Return the (X, Y) coordinate for the center point of the cell that contains the specified text.  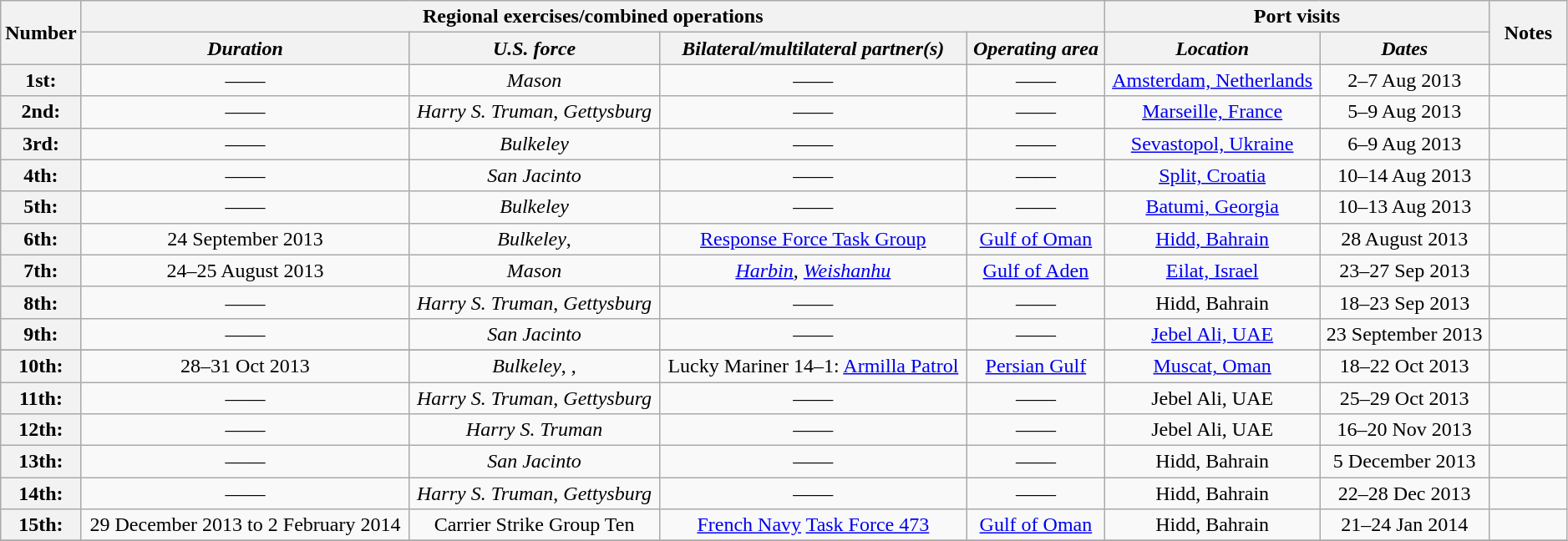
16–20 Nov 2013 (1405, 430)
Dates (1405, 48)
2nd: (41, 112)
Response Force Task Group (813, 239)
29 December 2013 to 2 February 2014 (246, 525)
11th: (41, 398)
18–23 Sep 2013 (1405, 302)
Carrier Strike Group Ten (535, 525)
Amsterdam, Netherlands (1211, 80)
5 December 2013 (1405, 462)
12th: (41, 430)
Split, Croatia (1211, 175)
1st: (41, 80)
Bilateral/multilateral partner(s) (813, 48)
28–31 Oct 2013 (246, 366)
Operating area (1036, 48)
4th: (41, 175)
Batumi, Georgia (1211, 207)
Number (41, 33)
5th: (41, 207)
10th: (41, 366)
13th: (41, 462)
Duration (246, 48)
2–7 Aug 2013 (1405, 80)
10–13 Aug 2013 (1405, 207)
6th: (41, 239)
Bulkeley, (535, 239)
Eilat, Israel (1211, 270)
Harry S. Truman (535, 430)
Location (1211, 48)
14th: (41, 493)
French Navy Task Force 473 (813, 525)
10–14 Aug 2013 (1405, 175)
7th: (41, 270)
24–25 August 2013 (246, 270)
22–28 Dec 2013 (1405, 493)
Port visits (1297, 17)
Bulkeley, , (535, 366)
Persian Gulf (1036, 366)
6–9 Aug 2013 (1405, 144)
Regional exercises/combined operations (593, 17)
Gulf of Aden (1036, 270)
18–22 Oct 2013 (1405, 366)
21–24 Jan 2014 (1405, 525)
28 August 2013 (1405, 239)
23 September 2013 (1405, 334)
Harbin, Weishanhu (813, 270)
Marseille, France (1211, 112)
Sevastopol, Ukraine (1211, 144)
8th: (41, 302)
Muscat, Oman (1211, 366)
25–29 Oct 2013 (1405, 398)
23–27 Sep 2013 (1405, 270)
15th: (41, 525)
U.S. force (535, 48)
Notes (1529, 33)
Lucky Mariner 14–1: Armilla Patrol (813, 366)
24 September 2013 (246, 239)
5–9 Aug 2013 (1405, 112)
3rd: (41, 144)
9th: (41, 334)
